Capture the cell that displays the provided text and extract its [x, y] central coordinate. 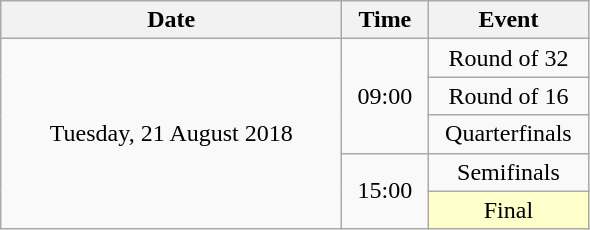
Round of 32 [508, 58]
Final [508, 210]
15:00 [385, 191]
Date [172, 20]
09:00 [385, 96]
Tuesday, 21 August 2018 [172, 134]
Event [508, 20]
Quarterfinals [508, 134]
Round of 16 [508, 96]
Semifinals [508, 172]
Time [385, 20]
